Scan for the cell matching the given text and deliver its (X, Y) coordinate at center. 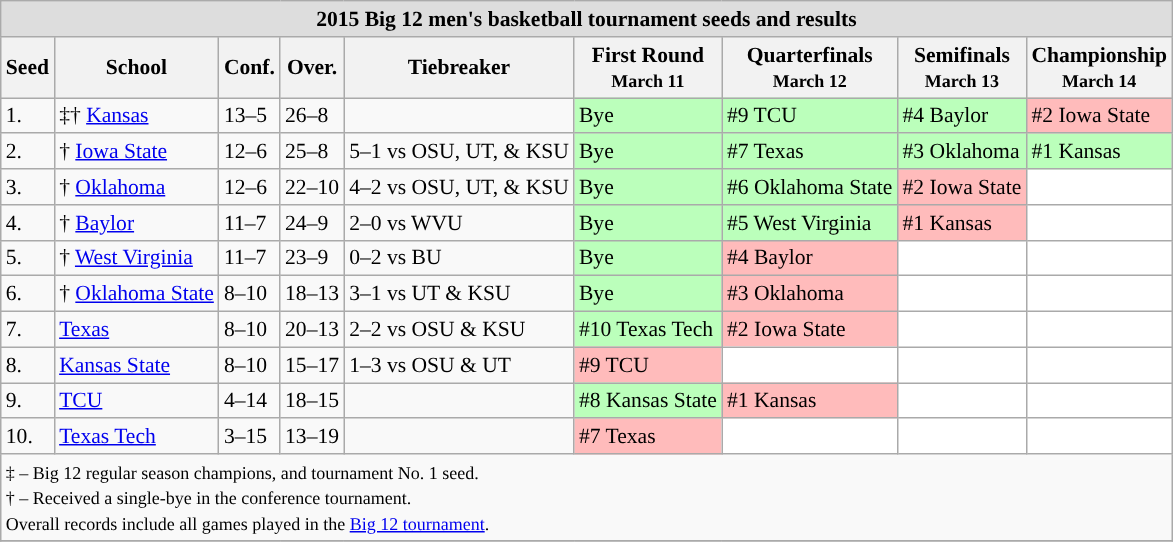
3. (28, 187)
2–2 vs OSU & KSU (459, 330)
Seed (28, 68)
TCU (136, 401)
† West Virginia (136, 258)
† Oklahoma (136, 187)
1. (28, 116)
ChampionshipMarch 14 (1099, 68)
2015 Big 12 men's basketball tournament seeds and results (586, 19)
5–1 vs OSU, UT, & KSU (459, 152)
† Baylor (136, 223)
23–9 (312, 258)
4–2 vs OSU, UT, & KSU (459, 187)
1–3 vs OSU & UT (459, 365)
#6 Oklahoma State (810, 187)
18–13 (312, 294)
6. (28, 294)
13–19 (312, 437)
#5 West Virginia (810, 223)
9. (28, 401)
20–13 (312, 330)
4. (28, 223)
18–15 (312, 401)
‡† Kansas (136, 116)
15–17 (312, 365)
7. (28, 330)
#10 Texas Tech (648, 330)
First RoundMarch 11 (648, 68)
SemifinalsMarch 13 (962, 68)
School (136, 68)
2–0 vs WVU (459, 223)
2. (28, 152)
Texas (136, 330)
Texas Tech (136, 437)
5. (28, 258)
25–8 (312, 152)
Over. (312, 68)
0–2 vs BU (459, 258)
Tiebreaker (459, 68)
22–10 (312, 187)
3–1 vs UT & KSU (459, 294)
8. (28, 365)
#8 Kansas State (648, 401)
4–14 (250, 401)
3–15 (250, 437)
† Oklahoma State (136, 294)
QuarterfinalsMarch 12 (810, 68)
24–9 (312, 223)
Kansas State (136, 365)
10. (28, 437)
Conf. (250, 68)
13–5 (250, 116)
† Iowa State (136, 152)
26–8 (312, 116)
